Capture the cell that displays the provided text and extract its [X, Y] central coordinate. 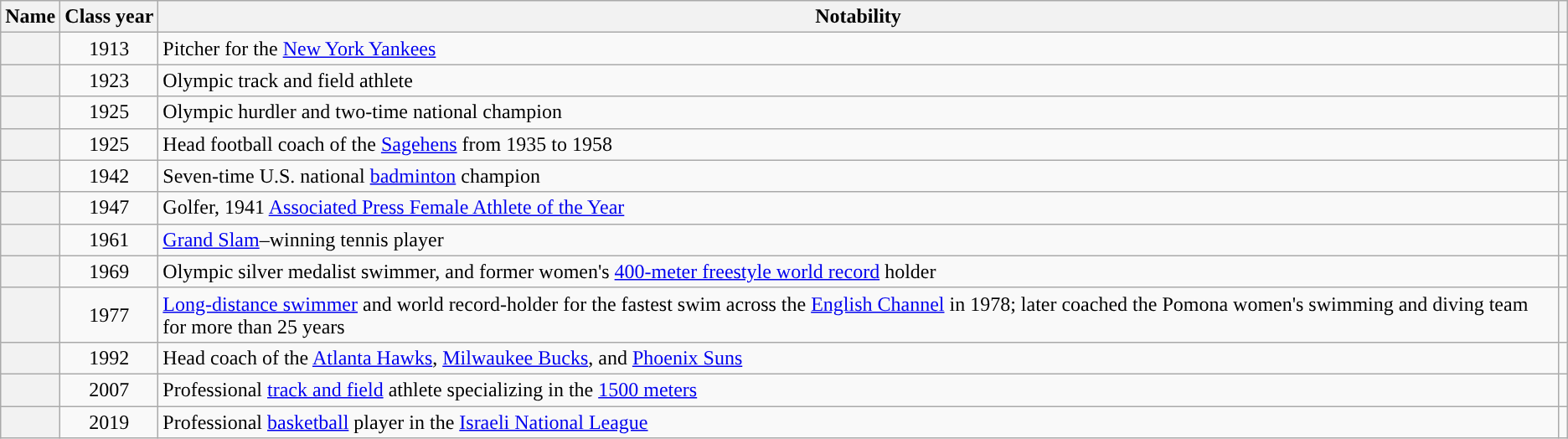
1992 [109, 358]
Golfer, 1941 Associated Press Female Athlete of the Year [858, 208]
2007 [109, 390]
Pitcher for the New York Yankees [858, 49]
Professional basketball player in the Israeli National League [858, 421]
Olympic track and field athlete [858, 80]
1977 [109, 315]
Class year [109, 17]
Grand Slam–winning tennis player [858, 240]
Professional track and field athlete specializing in the 1500 meters [858, 390]
Olympic silver medalist swimmer, and former women's 400-meter freestyle world record holder [858, 271]
Notability [858, 17]
1947 [109, 208]
Name [30, 17]
1923 [109, 80]
1969 [109, 271]
Head football coach of the Sagehens from 1935 to 1958 [858, 144]
Head coach of the Atlanta Hawks, Milwaukee Bucks, and Phoenix Suns [858, 358]
1913 [109, 49]
1961 [109, 240]
Olympic hurdler and two-time national champion [858, 112]
1942 [109, 176]
Seven-time U.S. national badminton champion [858, 176]
2019 [109, 421]
